Capture the cell that displays the provided text and extract its [x, y] central coordinate. 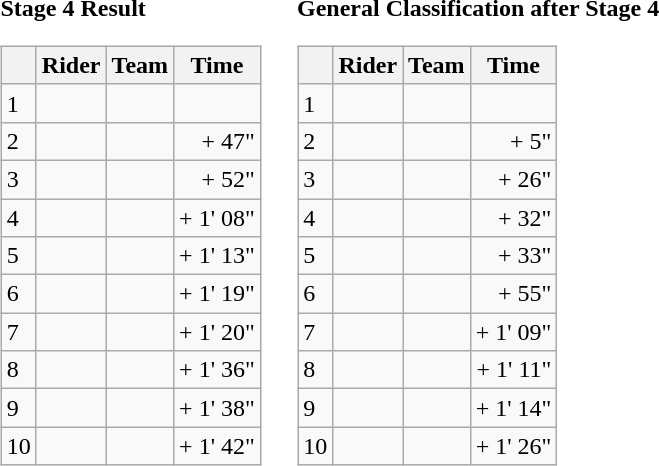
+ 1' 08" [218, 217]
+ 33" [514, 256]
+ 1' 19" [218, 294]
+ 1' 38" [218, 408]
+ 1' 42" [218, 446]
+ 1' 13" [218, 256]
+ 5" [514, 141]
+ 55" [514, 294]
+ 1' 14" [514, 408]
+ 32" [514, 217]
+ 1' 36" [218, 370]
+ 1' 26" [514, 446]
+ 52" [218, 179]
+ 1' 11" [514, 370]
+ 1' 09" [514, 332]
+ 1' 20" [218, 332]
+ 26" [514, 179]
+ 47" [218, 141]
